Search for the cell housing the specified text and yield its (X, Y) center coordinate. 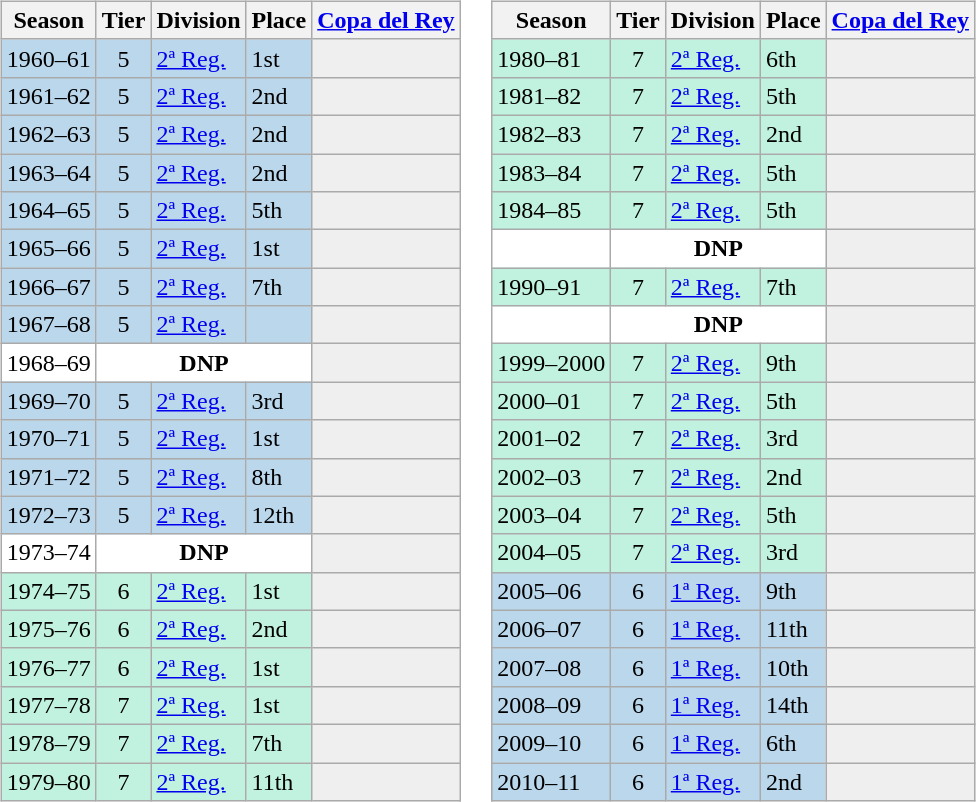
1975–76 (48, 629)
2000–01 (552, 401)
1971–72 (48, 477)
1983–84 (552, 173)
14th (793, 705)
8th (279, 477)
1973–74 (48, 553)
2005–06 (552, 591)
1960–61 (48, 58)
1961–62 (48, 96)
1966–67 (48, 287)
1963–64 (48, 173)
1984–85 (552, 211)
1990–91 (552, 287)
1968–69 (48, 363)
10th (793, 667)
1970–71 (48, 439)
1978–79 (48, 743)
2009–10 (552, 743)
1979–80 (48, 781)
1965–66 (48, 249)
2002–03 (552, 477)
2006–07 (552, 629)
1981–82 (552, 96)
1974–75 (48, 591)
1982–83 (552, 134)
1964–65 (48, 211)
2001–02 (552, 439)
1980–81 (552, 58)
1999–2000 (552, 363)
12th (279, 515)
1967–68 (48, 325)
1972–73 (48, 515)
1969–70 (48, 401)
1977–78 (48, 705)
2007–08 (552, 667)
1962–63 (48, 134)
1976–77 (48, 667)
2010–11 (552, 781)
2008–09 (552, 705)
2004–05 (552, 553)
2003–04 (552, 515)
